Detect which cell encompasses the target text, then output its (x, y) center coordinate. 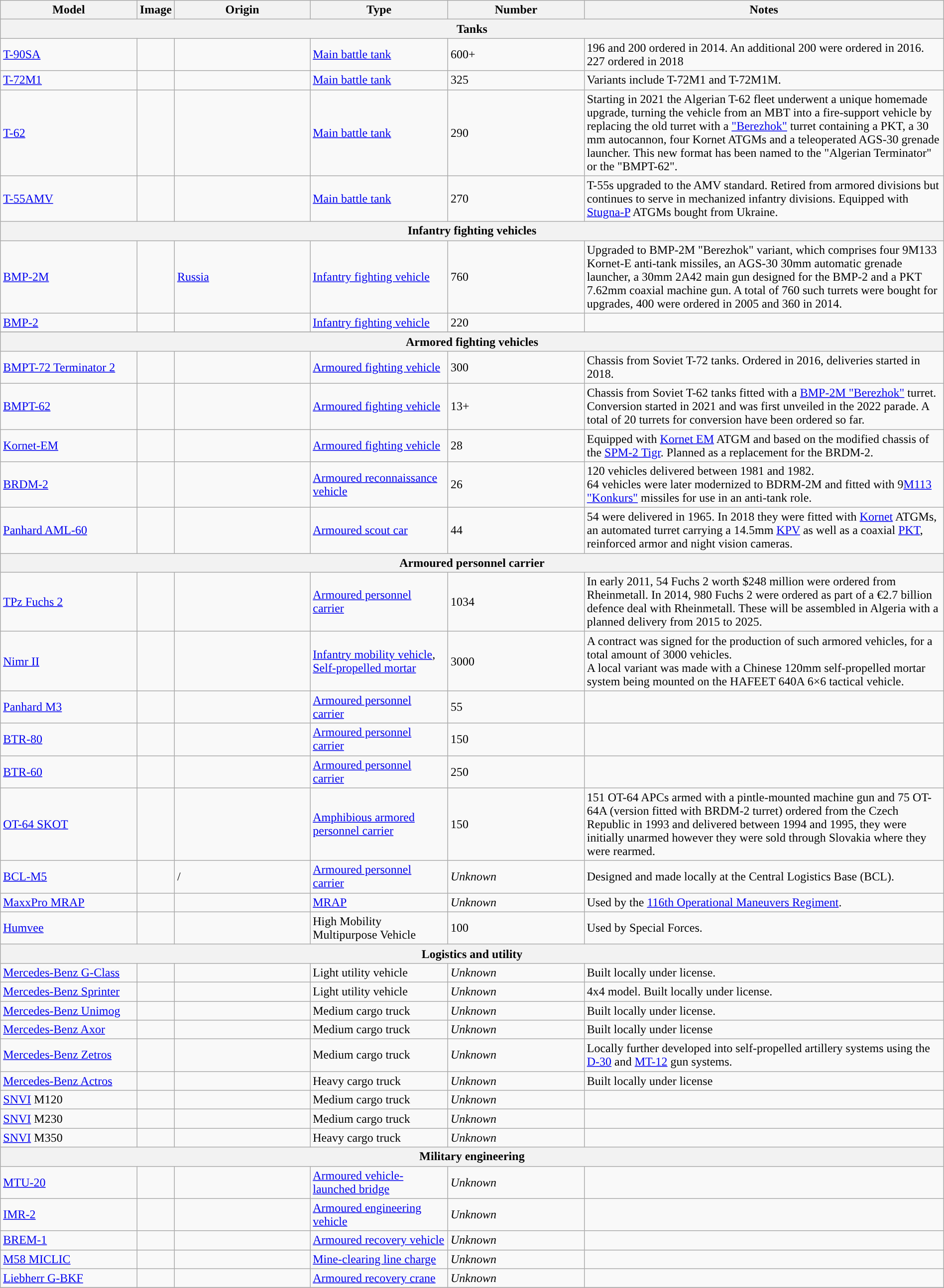
Armoured vehicle-launched bridge (379, 1182)
BTR-80 (69, 740)
Image (155, 10)
OT-64 SKOT (69, 824)
13+ (516, 406)
/ (242, 877)
Used by the 116th Operational Maneuvers Regiment. (764, 902)
BMPT-62 (69, 406)
196 and 200 ordered in 2014. An additional 200 were ordered in 2016. 227 ordered in 2018 (764, 55)
Mercedes-Benz G-Class (69, 972)
760 (516, 277)
Kornet-EM (69, 445)
Infantry fighting vehicles (472, 231)
Panhard M3 (69, 707)
Origin (242, 10)
Military engineering (472, 1157)
250 (516, 771)
28 (516, 445)
Armored fighting vehicles (472, 341)
BTR-60 (69, 771)
BREM-1 (69, 1240)
SNVI M120 (69, 1100)
Variants include T-72M1 and T-72M1M. (764, 80)
M58 MICLIC (69, 1259)
Locally further developed into self-propelled artillery systems using the D-30 and MT-12 gun systems. (764, 1055)
T-62 (69, 132)
BMPT-72 Terminator 2 (69, 367)
100 (516, 928)
TPz Fuchs 2 (69, 602)
Armoured recovery crane (379, 1278)
325 (516, 80)
Mercedes-Benz Axor (69, 1030)
Number (516, 10)
300 (516, 367)
Amphibious armored personnel carrier (379, 824)
BMP-2M (69, 277)
Logistics and utility (472, 954)
Chassis from Soviet T-72 tanks. Ordered in 2016, deliveries started in 2018. (764, 367)
SNVI M350 (69, 1138)
T-72M1 (69, 80)
270 (516, 199)
IMR-2 (69, 1214)
3000 (516, 661)
Panhard AML-60 (69, 531)
4x4 model. Built locally under license. (764, 991)
BCL-M5 (69, 877)
Humvee (69, 928)
600+ (516, 55)
Model (69, 10)
Armoured scout car (379, 531)
Equipped with Kornet EM ATGM and based on the modified chassis of the SPM-2 Tigr. Planned as a replacement for the BRDM-2. (764, 445)
Notes (764, 10)
Mercedes-Benz Actros (69, 1081)
55 (516, 707)
Armoured reconnaissance vehicle (379, 485)
Armoured recovery vehicle (379, 1240)
BMP-2 (69, 322)
26 (516, 485)
Armoured engineering vehicle (379, 1214)
1034 (516, 602)
Russia (242, 277)
MaxxPro MRAP (69, 902)
T-90SA (69, 55)
T-55AMV (69, 199)
Mine-clearing line charge (379, 1259)
MRAP (379, 902)
Type (379, 10)
Mercedes-Benz Sprinter (69, 991)
Used by Special Forces. (764, 928)
BRDM-2 (69, 485)
SNVI M230 (69, 1119)
Mercedes-Benz Unimog (69, 1011)
Infantry mobility vehicle,Self-propelled mortar (379, 661)
Designed and made locally at the Central Logistics Base (BCL). (764, 877)
Tanks (472, 29)
High Mobility Multipurpose Vehicle (379, 928)
44 (516, 531)
Liebherr G-BKF (69, 1278)
Nimr II (69, 661)
220 (516, 322)
Mercedes-Benz Zetros (69, 1055)
290 (516, 132)
MTU-20 (69, 1182)
